Identify which cell holds the provided text, then report its [X, Y] central coordinate. 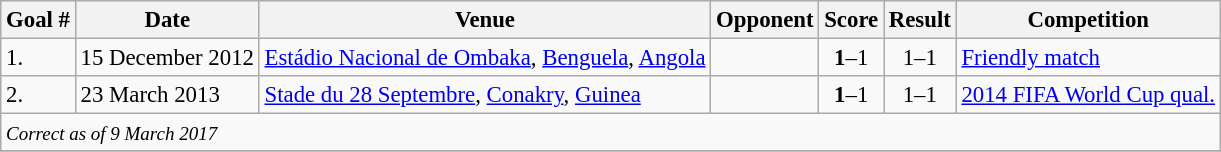
Correct as of 9 March 2017 [611, 133]
Venue [485, 20]
23 March 2013 [167, 95]
Date [167, 20]
Opponent [765, 20]
Friendly match [1088, 58]
Estádio Nacional de Ombaka, Benguela, Angola [485, 58]
1. [38, 58]
Result [920, 20]
15 December 2012 [167, 58]
Goal # [38, 20]
Stade du 28 Septembre, Conakry, Guinea [485, 95]
Score [852, 20]
2. [38, 95]
Competition [1088, 20]
2014 FIFA World Cup qual. [1088, 95]
